Pinpoint the cell where the given text exists, returning its [X, Y] midpoint coordinate. 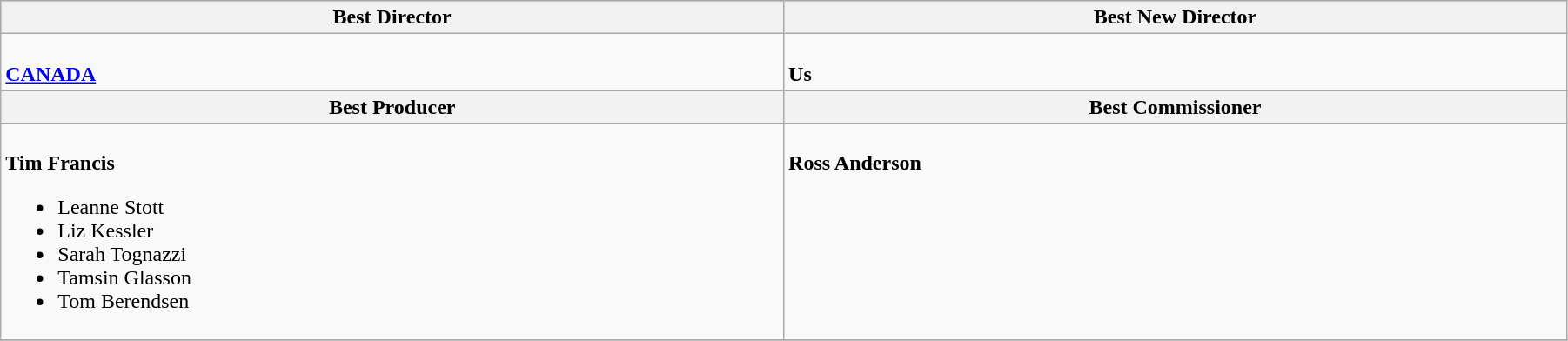
Best New Director [1176, 17]
Ross Anderson [1176, 231]
Us [1176, 63]
Best Director [392, 17]
Tim FrancisLeanne StottLiz KesslerSarah TognazziTamsin GlassonTom Berendsen [392, 231]
CANADA [392, 63]
Best Producer [392, 107]
Best Commissioner [1176, 107]
